From the cell containing the given text, extract its center point as (X, Y) coordinate. 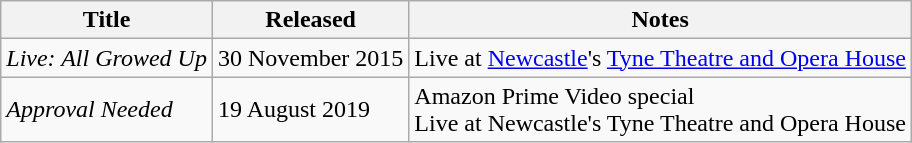
Live at Newcastle's Tyne Theatre and Opera House (660, 58)
Approval Needed (107, 110)
Amazon Prime Video specialLive at Newcastle's Tyne Theatre and Opera House (660, 110)
Title (107, 20)
19 August 2019 (310, 110)
Notes (660, 20)
Live: All Growed Up (107, 58)
30 November 2015 (310, 58)
Released (310, 20)
